From the cell containing the given text, extract its center point as (X, Y) coordinate. 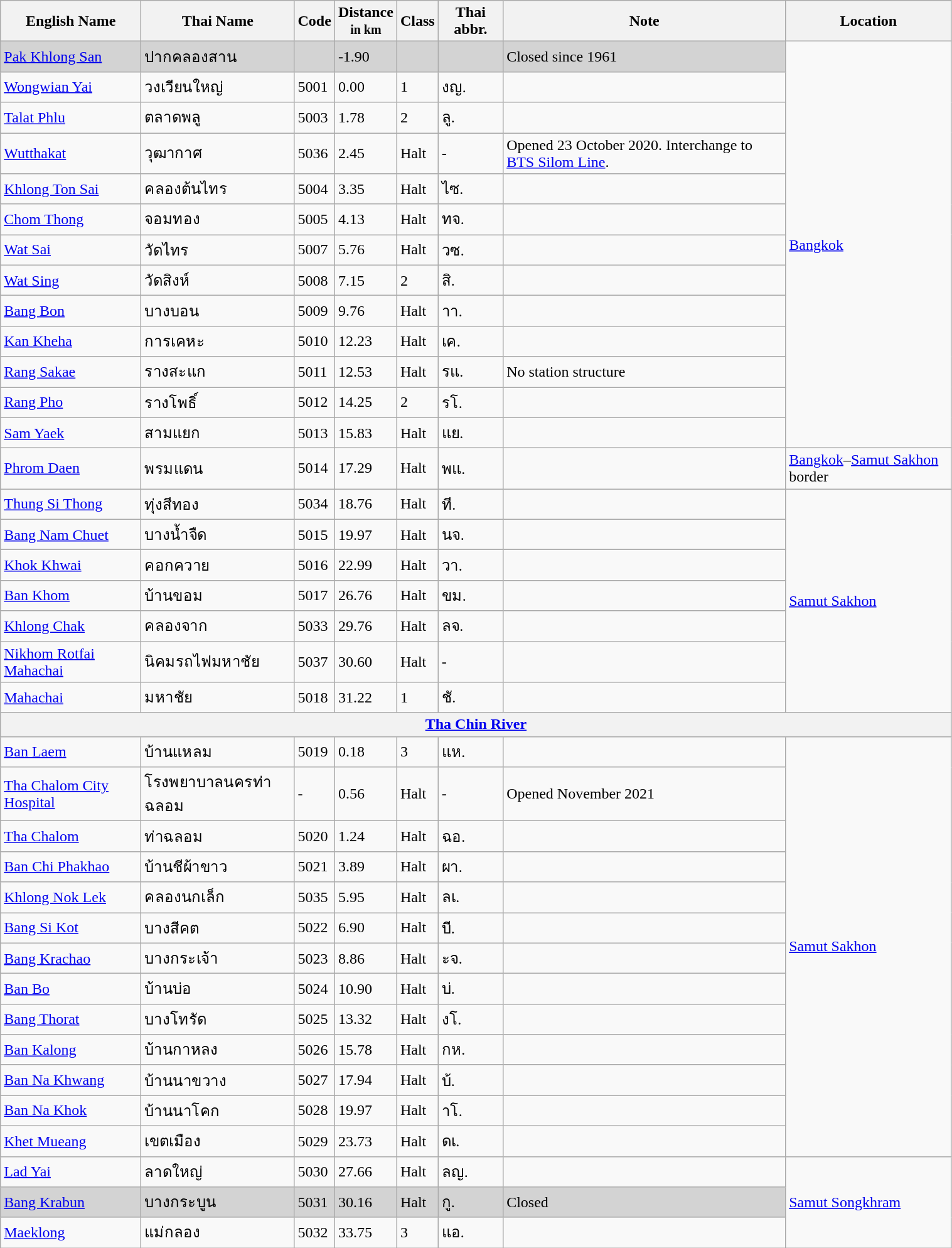
9.76 (365, 311)
บ้. (471, 1080)
บ้านชีผ้าขาว (218, 866)
รางสะแก (218, 372)
คลองนกเล็ก (218, 898)
5032 (314, 1233)
นจ. (471, 535)
Khlong Ton Sai (71, 190)
วงเวียนใหญ่ (218, 87)
สิ. (471, 280)
5034 (314, 505)
Rang Sakae (71, 372)
Ban Khom (71, 595)
Tha Chalom City Hospital (71, 794)
3.35 (365, 190)
5025 (314, 1019)
Ban Na Khok (71, 1111)
ชั. (471, 698)
5015 (314, 535)
Bang Si Kot (71, 928)
6.90 (365, 928)
มหาชัย (218, 698)
0.00 (365, 87)
Closed since 1961 (644, 56)
5027 (314, 1080)
Wat Sai (71, 250)
Ban Chi Phakhao (71, 866)
Thai abbr. (471, 21)
5028 (314, 1111)
วัดสิงห์ (218, 280)
Wutthakat (71, 153)
1.78 (365, 118)
12.53 (365, 372)
5009 (314, 311)
14.25 (365, 402)
เขตเมือง (218, 1141)
5021 (314, 866)
7.15 (365, 280)
วุฒากาศ (218, 153)
Tha Chin River (476, 724)
วา. (471, 565)
งญ. (471, 87)
5023 (314, 958)
Opened 23 October 2020. Interchange to BTS Silom Line. (644, 153)
13.32 (365, 1019)
แย. (471, 433)
บ้านนาโคก (218, 1111)
Distancein km (365, 21)
Tha Chalom (71, 836)
5030 (314, 1171)
Ban Kalong (71, 1050)
5018 (314, 698)
29.76 (365, 627)
ทจ. (471, 220)
แห. (471, 752)
คลองต้นไทร (218, 190)
Kan Kheha (71, 342)
5033 (314, 627)
5037 (314, 662)
กห. (471, 1050)
Ban Laem (71, 752)
บางกระบูน (218, 1203)
Opened November 2021 (644, 794)
Wongwian Yai (71, 87)
4.13 (365, 220)
5020 (314, 836)
แม่กลอง (218, 1233)
พรมแดน (218, 468)
2.45 (365, 153)
Bangkok–Samut Sakhon border (869, 468)
Class (417, 21)
Ban Na Khwang (71, 1080)
5013 (314, 433)
5011 (314, 372)
5022 (314, 928)
กู. (471, 1203)
Ban Bo (71, 989)
รแ. (471, 372)
ขม. (471, 595)
15.78 (365, 1050)
าโ. (471, 1111)
1.24 (365, 836)
บางน้ำจืด (218, 535)
แอ. (471, 1233)
ไซ. (471, 190)
การเคหะ (218, 342)
Maeklong (71, 1233)
27.66 (365, 1171)
Pak Khlong San (71, 56)
5.76 (365, 250)
15.83 (365, 433)
5004 (314, 190)
Bang Bon (71, 311)
งโ. (471, 1019)
ดเ. (471, 1141)
บางสีคต (218, 928)
คอกควาย (218, 565)
-1.90 (365, 56)
บางโทรัด (218, 1019)
รโ. (471, 402)
8.86 (365, 958)
Bang Krachao (71, 958)
Bangkok (869, 245)
ะจ. (471, 958)
26.76 (365, 595)
บ้านแหลม (218, 752)
ผา. (471, 866)
22.99 (365, 565)
5007 (314, 250)
Khlong Nok Lek (71, 898)
Khok Khwai (71, 565)
Location (869, 21)
วัดไทร (218, 250)
ทุ่งสีทอง (218, 505)
ลเ. (471, 898)
Bang Krabun (71, 1203)
บ้านขอม (218, 595)
บางบอน (218, 311)
ลาดใหญ่ (218, 1171)
5026 (314, 1050)
บี. (471, 928)
5024 (314, 989)
5001 (314, 87)
5003 (314, 118)
0.56 (365, 794)
ตลาดพลู (218, 118)
30.60 (365, 662)
12.23 (365, 342)
บางกระเจ้า (218, 958)
31.22 (365, 698)
5017 (314, 595)
Sam Yaek (71, 433)
Bang Nam Chuet (71, 535)
รางโพธิ์ (218, 402)
5036 (314, 153)
คลองจาก (218, 627)
Lad Yai (71, 1171)
วซ. (471, 250)
Phrom Daen (71, 468)
Nikhom Rotfai Mahachai (71, 662)
พแ. (471, 468)
Chom Thong (71, 220)
23.73 (365, 1141)
Mahachai (71, 698)
English Name (71, 21)
บ้านกาหลง (218, 1050)
10.90 (365, 989)
5.95 (365, 898)
Wat Sing (71, 280)
ท่าฉลอม (218, 836)
17.29 (365, 468)
Talat Phlu (71, 118)
ปากคลองสาน (218, 56)
บ่. (471, 989)
โรงพยาบาลนครท่าฉลอม (218, 794)
ลู. (471, 118)
5016 (314, 565)
5010 (314, 342)
5029 (314, 1141)
Note (644, 21)
5014 (314, 468)
บ้านนาขวาง (218, 1080)
3.89 (365, 866)
Khlong Chak (71, 627)
จอมทอง (218, 220)
0.18 (365, 752)
No station structure (644, 372)
เค. (471, 342)
Closed (644, 1203)
5035 (314, 898)
ลจ. (471, 627)
5008 (314, 280)
บ้านบ่อ (218, 989)
5005 (314, 220)
นิคมรถไฟมหาชัย (218, 662)
Samut Songkhram (869, 1202)
18.76 (365, 505)
5012 (314, 402)
17.94 (365, 1080)
Bang Thorat (71, 1019)
5019 (314, 752)
33.75 (365, 1233)
สามแยก (218, 433)
ลญ. (471, 1171)
Rang Pho (71, 402)
Khet Mueang (71, 1141)
ฉอ. (471, 836)
Code (314, 21)
Thai Name (218, 21)
Thung Si Thong (71, 505)
ที. (471, 505)
30.16 (365, 1203)
5031 (314, 1203)
าา. (471, 311)
